Identify which cell holds the provided text, then report its [x, y] central coordinate. 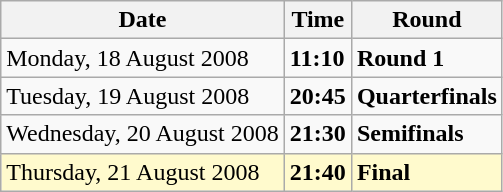
Wednesday, 20 August 2008 [143, 134]
Time [318, 20]
Semifinals [426, 134]
20:45 [318, 96]
21:40 [318, 172]
Round [426, 20]
Round 1 [426, 58]
Monday, 18 August 2008 [143, 58]
Quarterfinals [426, 96]
Thursday, 21 August 2008 [143, 172]
Date [143, 20]
21:30 [318, 134]
Final [426, 172]
11:10 [318, 58]
Tuesday, 19 August 2008 [143, 96]
